Extract the [x, y] coordinate from the center of the cell holding the provided text.  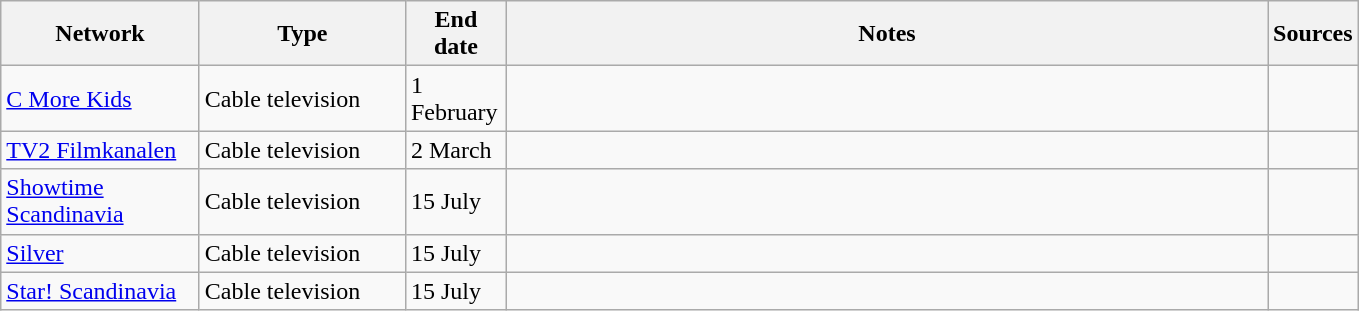
Star! Scandinavia [100, 291]
Silver [100, 253]
Network [100, 34]
C More Kids [100, 98]
2 March [456, 150]
End date [456, 34]
Notes [886, 34]
Showtime Scandinavia [100, 202]
TV2 Filmkanalen [100, 150]
1 February [456, 98]
Sources [1314, 34]
Type [302, 34]
